Pinpoint the cell where the given text exists, returning its [X, Y] midpoint coordinate. 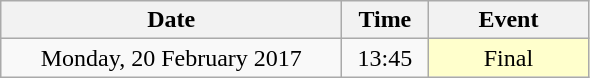
Monday, 20 February 2017 [172, 58]
Time [385, 20]
Date [172, 20]
13:45 [385, 58]
Event [508, 20]
Final [508, 58]
